Extract the (x, y) coordinate from the center of the cell holding the provided text.  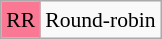
RR (20, 20)
Round-robin (100, 20)
